From the cell containing the given text, extract its center point as (X, Y) coordinate. 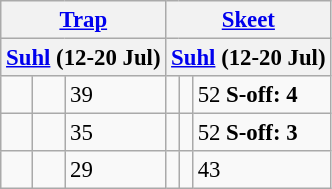
52 S-off: 3 (262, 133)
52 S-off: 4 (262, 95)
Skeet (248, 20)
Trap (84, 20)
29 (116, 170)
35 (116, 133)
43 (262, 170)
39 (116, 95)
